Detect which cell encompasses the target text, then output its (X, Y) center coordinate. 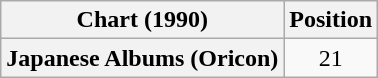
Position (331, 20)
21 (331, 58)
Japanese Albums (Oricon) (142, 58)
Chart (1990) (142, 20)
